Output the (X, Y) coordinate of the center of the cell containing the given text.  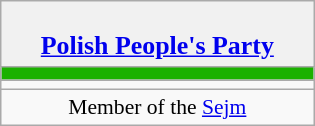
Polish People's Party (158, 34)
Member of the Sejm (158, 108)
